Return (x, y) of the center of cell containing provided text 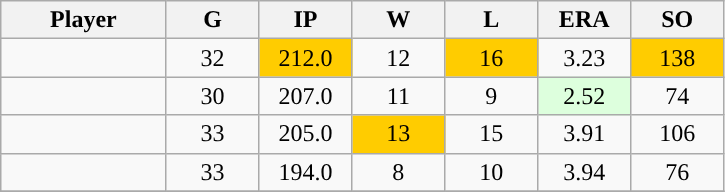
10 (492, 172)
16 (492, 58)
13 (398, 134)
205.0 (306, 134)
30 (212, 96)
ERA (584, 20)
212.0 (306, 58)
32 (212, 58)
IP (306, 20)
W (398, 20)
11 (398, 96)
3.91 (584, 134)
8 (398, 172)
15 (492, 134)
76 (678, 172)
3.23 (584, 58)
L (492, 20)
G (212, 20)
74 (678, 96)
106 (678, 134)
207.0 (306, 96)
9 (492, 96)
194.0 (306, 172)
3.94 (584, 172)
138 (678, 58)
SO (678, 20)
2.52 (584, 96)
Player (84, 20)
12 (398, 58)
